Identify which cell holds the provided text, then report its [X, Y] central coordinate. 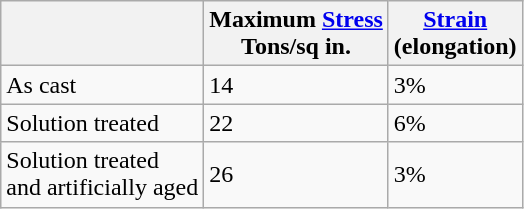
As cast [102, 85]
22 [296, 123]
Strain (elongation) [455, 34]
6% [455, 123]
26 [296, 174]
Solution treated and artificially aged [102, 174]
14 [296, 85]
Maximum Stress Tons/sq in. [296, 34]
Solution treated [102, 123]
